Detect which cell encompasses the target text, then output its (x, y) center coordinate. 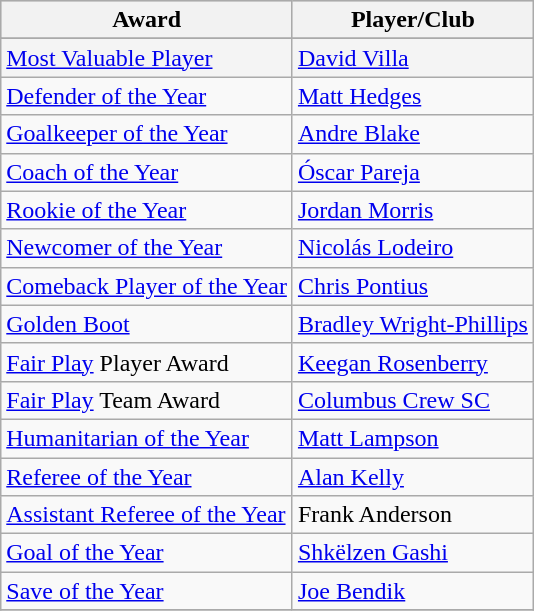
Nicolás Lodeiro (412, 248)
Óscar Pareja (412, 172)
Matt Hedges (412, 96)
Matt Lampson (412, 438)
Comeback Player of the Year (147, 286)
Shkëlzen Gashi (412, 553)
Joe Bendik (412, 591)
Save of the Year (147, 591)
Humanitarian of the Year (147, 438)
Most Valuable Player (147, 58)
Chris Pontius (412, 286)
Bradley Wright-Phillips (412, 324)
Frank Anderson (412, 515)
Andre Blake (412, 134)
Player/Club (412, 20)
Defender of the Year (147, 96)
Goalkeeper of the Year (147, 134)
Columbus Crew SC (412, 400)
Rookie of the Year (147, 210)
Award (147, 20)
Jordan Morris (412, 210)
Assistant Referee of the Year (147, 515)
Coach of the Year (147, 172)
Goal of the Year (147, 553)
Keegan Rosenberry (412, 362)
Referee of the Year (147, 477)
Newcomer of the Year (147, 248)
Fair Play Team Award (147, 400)
Fair Play Player Award (147, 362)
Alan Kelly (412, 477)
David Villa (412, 58)
Golden Boot (147, 324)
